Detect which cell encompasses the target text, then output its (X, Y) center coordinate. 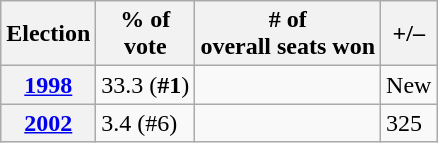
33.3 (#1) (146, 85)
# ofoverall seats won (288, 34)
+/– (409, 34)
3.4 (#6) (146, 123)
325 (409, 123)
1998 (48, 85)
% ofvote (146, 34)
2002 (48, 123)
New (409, 85)
Election (48, 34)
